Search for the cell housing the specified text and yield its [x, y] center coordinate. 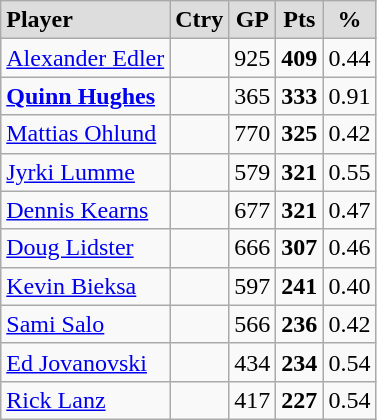
236 [300, 324]
Pts [300, 20]
227 [300, 400]
% [350, 20]
Quinn Hughes [86, 96]
0.40 [350, 286]
0.44 [350, 58]
Player [86, 20]
Kevin Bieksa [86, 286]
566 [252, 324]
0.46 [350, 248]
325 [300, 134]
0.91 [350, 96]
579 [252, 172]
677 [252, 210]
Sami Salo [86, 324]
770 [252, 134]
Mattias Ohlund [86, 134]
365 [252, 96]
Ed Jovanovski [86, 362]
666 [252, 248]
234 [300, 362]
GP [252, 20]
241 [300, 286]
434 [252, 362]
333 [300, 96]
409 [300, 58]
925 [252, 58]
Doug Lidster [86, 248]
0.55 [350, 172]
307 [300, 248]
0.47 [350, 210]
417 [252, 400]
597 [252, 286]
Dennis Kearns [86, 210]
Rick Lanz [86, 400]
Jyrki Lumme [86, 172]
Alexander Edler [86, 58]
Ctry [200, 20]
